Scan for the cell matching the given text and deliver its (x, y) coordinate at center. 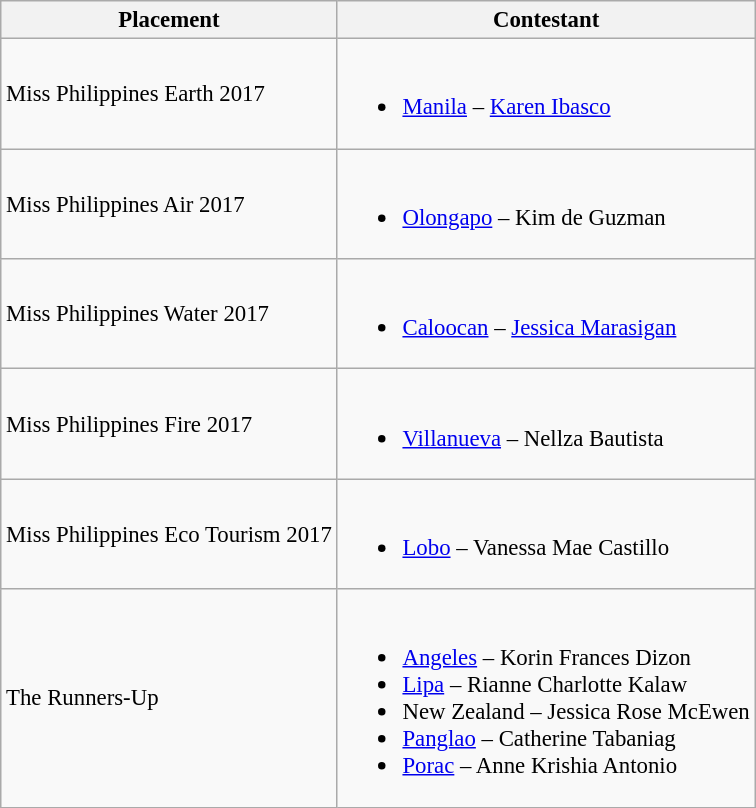
Miss Philippines Eco Tourism 2017 (169, 534)
Placement (169, 20)
Lobo – Vanessa Mae Castillo (546, 534)
The Runners-Up (169, 698)
Miss Philippines Fire 2017 (169, 424)
Angeles – Korin Frances DizonLipa – Rianne Charlotte KalawNew Zealand – Jessica Rose McEwenPanglao – Catherine TabaniagPorac – Anne Krishia Antonio (546, 698)
Miss Philippines Water 2017 (169, 314)
Manila – Karen Ibasco (546, 94)
Villanueva – Nellza Bautista (546, 424)
Miss Philippines Air 2017 (169, 204)
Caloocan – Jessica Marasigan (546, 314)
Olongapo – Kim de Guzman (546, 204)
Miss Philippines Earth 2017 (169, 94)
Contestant (546, 20)
